Detect which cell encompasses the target text, then output its (x, y) center coordinate. 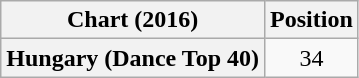
Position (312, 20)
Hungary (Dance Top 40) (133, 58)
34 (312, 58)
Chart (2016) (133, 20)
